Detect which cell encompasses the target text, then output its [X, Y] center coordinate. 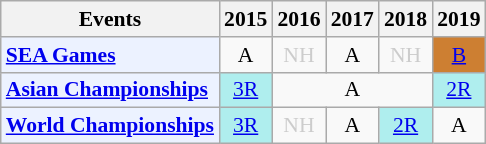
2018 [406, 19]
Events [110, 19]
2015 [246, 19]
B [458, 55]
2019 [458, 19]
Asian Championships [110, 90]
SEA Games [110, 55]
2017 [352, 19]
2016 [298, 19]
World Championships [110, 126]
